Output the (X, Y) coordinate of the center of the cell containing the given text.  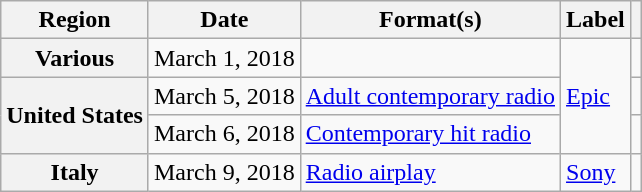
United States (75, 115)
Epic (596, 96)
Region (75, 20)
Date (224, 20)
Italy (75, 172)
Sony (596, 172)
Various (75, 58)
March 9, 2018 (224, 172)
Contemporary hit radio (430, 134)
Radio airplay (430, 172)
Format(s) (430, 20)
Label (596, 20)
March 5, 2018 (224, 96)
March 6, 2018 (224, 134)
March 1, 2018 (224, 58)
Adult contemporary radio (430, 96)
